Search for the cell housing the specified text and yield its (X, Y) center coordinate. 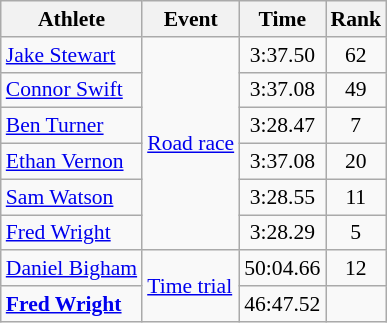
Sam Watson (72, 197)
Ethan Vernon (72, 162)
50:04.66 (282, 269)
3:37.50 (282, 55)
5 (356, 233)
Connor Swift (72, 90)
20 (356, 162)
Time (282, 19)
46:47.52 (282, 304)
49 (356, 90)
12 (356, 269)
11 (356, 197)
Daniel Bigham (72, 269)
3:28.29 (282, 233)
62 (356, 55)
Jake Stewart (72, 55)
Road race (190, 144)
7 (356, 126)
Time trial (190, 286)
3:28.47 (282, 126)
Ben Turner (72, 126)
Athlete (72, 19)
Event (190, 19)
Rank (356, 19)
3:28.55 (282, 197)
